Provide the [x, y] coordinate of the cell's center where the given text is located.  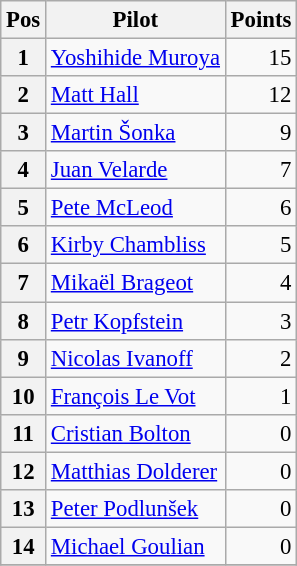
Mikaël Brageot [136, 283]
Kirby Chambliss [136, 245]
Pete McLeod [136, 208]
11 [24, 433]
Pos [24, 20]
Pilot [136, 20]
Michael Goulian [136, 546]
Peter Podlunšek [136, 509]
14 [24, 546]
Juan Velarde [136, 170]
Nicolas Ivanoff [136, 358]
Yoshihide Muroya [136, 58]
13 [24, 509]
Matt Hall [136, 95]
Petr Kopfstein [136, 321]
10 [24, 396]
8 [24, 321]
Points [260, 20]
François Le Vot [136, 396]
Martin Šonka [136, 133]
15 [260, 58]
Cristian Bolton [136, 433]
Matthias Dolderer [136, 471]
